Detect which cell encompasses the target text, then output its (X, Y) center coordinate. 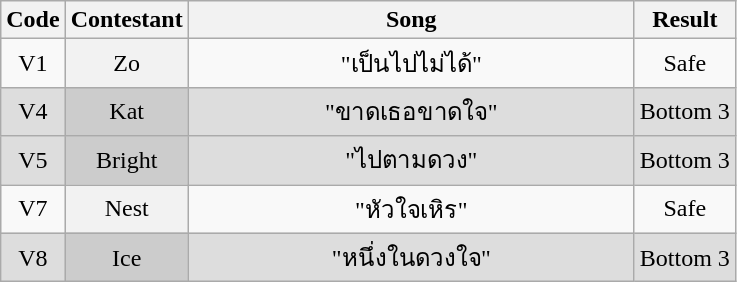
V7 (33, 208)
"หนึ่งในดวงใจ" (411, 258)
V1 (33, 64)
Code (33, 20)
"ขาดเธอขาดใจ" (411, 112)
Zo (126, 64)
Kat (126, 112)
Nest (126, 208)
"หัวใจเหิร" (411, 208)
Ice (126, 258)
"เป็นไปไม่ได้" (411, 64)
V8 (33, 258)
Song (411, 20)
Result (684, 20)
Bright (126, 160)
"ไปตามดวง" (411, 160)
V5 (33, 160)
Contestant (126, 20)
V4 (33, 112)
